Return the [x, y] coordinate for the center point of the cell that contains the specified text.  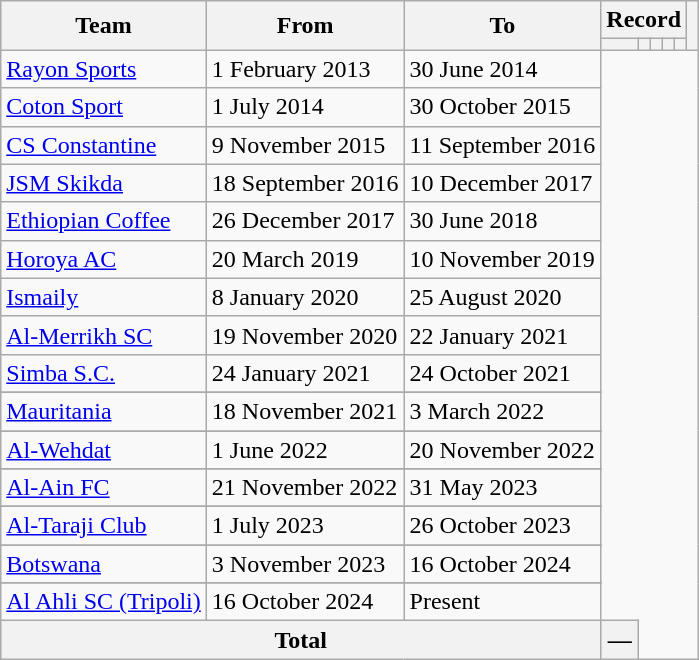
CS Constantine [104, 145]
Team [104, 26]
— [620, 640]
30 October 2015 [502, 107]
20 November 2022 [502, 449]
1 July 2023 [305, 526]
24 January 2021 [305, 373]
3 March 2022 [502, 411]
26 October 2023 [502, 526]
Mauritania [104, 411]
Al-Wehdat [104, 449]
1 July 2014 [305, 107]
3 November 2023 [305, 564]
19 November 2020 [305, 335]
31 May 2023 [502, 488]
Rayon Sports [104, 69]
25 August 2020 [502, 297]
1 February 2013 [305, 69]
Al-Taraji Club [104, 526]
30 June 2014 [502, 69]
Total [301, 640]
26 December 2017 [305, 221]
18 November 2021 [305, 411]
20 March 2019 [305, 259]
JSM Skikda [104, 183]
Coton Sport [104, 107]
10 November 2019 [502, 259]
Al Ahli SC (Tripoli) [104, 602]
30 June 2018 [502, 221]
To [502, 26]
Ismaily [104, 297]
Record [644, 20]
Al-Merrikh SC [104, 335]
9 November 2015 [305, 145]
22 January 2021 [502, 335]
11 September 2016 [502, 145]
Botswana [104, 564]
21 November 2022 [305, 488]
Simba S.C. [104, 373]
Horoya AC [104, 259]
18 September 2016 [305, 183]
Ethiopian Coffee [104, 221]
Present [502, 602]
8 January 2020 [305, 297]
10 December 2017 [502, 183]
From [305, 26]
Al-Ain FC [104, 488]
24 October 2021 [502, 373]
1 June 2022 [305, 449]
